Extract the (x, y) coordinate from the center of the cell holding the provided text.  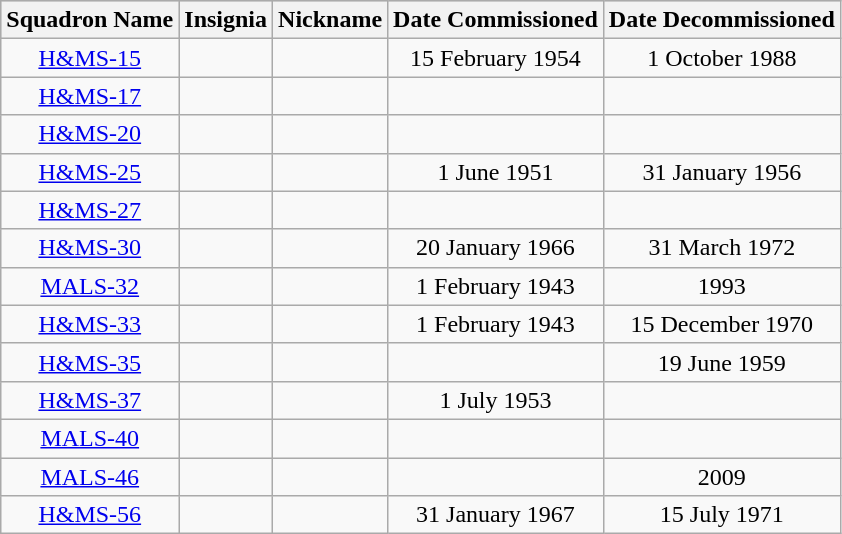
Squadron Name (90, 20)
H&MS-30 (90, 248)
19 June 1959 (722, 362)
15 February 1954 (496, 58)
15 December 1970 (722, 324)
H&MS-37 (90, 400)
20 January 1966 (496, 248)
H&MS-17 (90, 96)
H&MS-35 (90, 362)
Insignia (226, 20)
31 January 1967 (496, 515)
Nickname (330, 20)
Date Decommissioned (722, 20)
MALS-46 (90, 477)
31 March 1972 (722, 248)
H&MS-56 (90, 515)
1 July 1953 (496, 400)
H&MS-25 (90, 172)
1993 (722, 286)
Date Commissioned (496, 20)
1 June 1951 (496, 172)
2009 (722, 477)
1 October 1988 (722, 58)
H&MS-20 (90, 134)
31 January 1956 (722, 172)
MALS-40 (90, 438)
H&MS-27 (90, 210)
15 July 1971 (722, 515)
MALS-32 (90, 286)
H&MS-33 (90, 324)
H&MS-15 (90, 58)
